Search for the cell housing the specified text and yield its (X, Y) center coordinate. 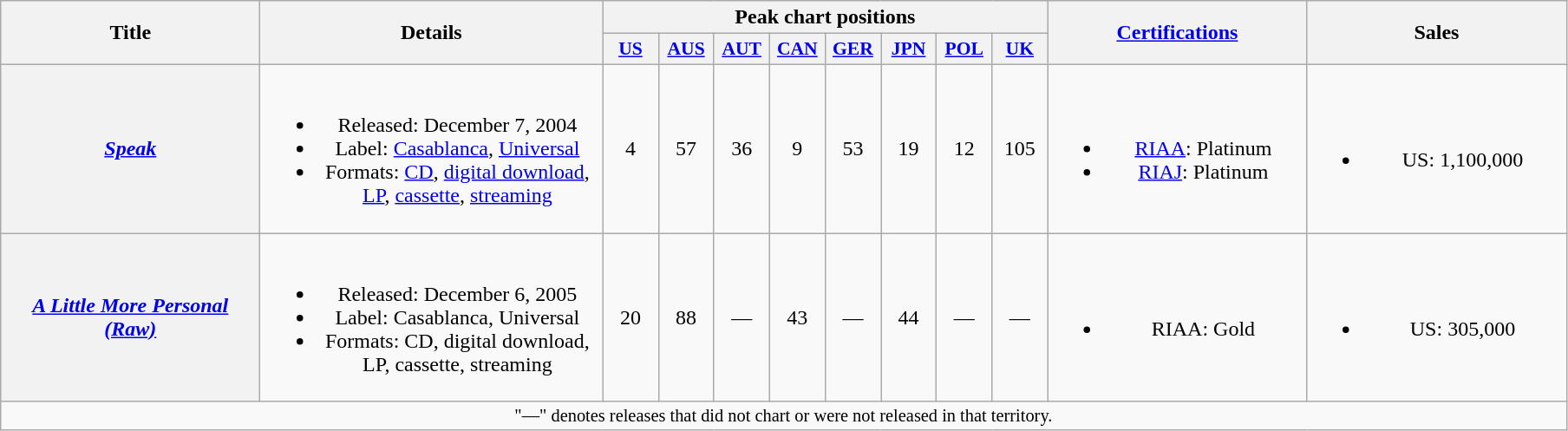
Sales (1436, 33)
GER (853, 49)
RIAA: Gold (1178, 317)
Details (432, 33)
12 (964, 148)
US: 1,100,000 (1436, 148)
105 (1020, 148)
Released: December 6, 2005Label: Casablanca, UniversalFormats: CD, digital download, LP, cassette, streaming (432, 317)
9 (797, 148)
43 (797, 317)
57 (686, 148)
36 (742, 148)
Released: December 7, 2004Label: Casablanca, UniversalFormats: CD, digital download, LP, cassette, streaming (432, 148)
US (630, 49)
POL (964, 49)
19 (909, 148)
AUS (686, 49)
Title (130, 33)
"—" denotes releases that did not chart or were not released in that territory. (784, 416)
44 (909, 317)
Peak chart positions (826, 17)
Speak (130, 148)
20 (630, 317)
CAN (797, 49)
AUT (742, 49)
53 (853, 148)
A Little More Personal (Raw) (130, 317)
Certifications (1178, 33)
4 (630, 148)
UK (1020, 49)
88 (686, 317)
RIAA: PlatinumRIAJ: Platinum (1178, 148)
US: 305,000 (1436, 317)
JPN (909, 49)
